Identify which cell holds the provided text, then report its [X, Y] central coordinate. 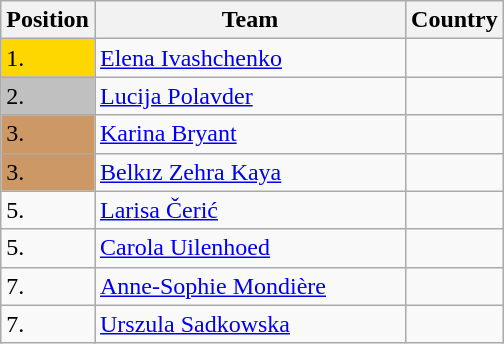
2. [48, 96]
Team [250, 20]
Larisa Čerić [250, 210]
Elena Ivashchenko [250, 58]
Urszula Sadkowska [250, 324]
Karina Bryant [250, 134]
Lucija Polavder [250, 96]
Belkız Zehra Kaya [250, 172]
Carola Uilenhoed [250, 248]
Position [48, 20]
Anne-Sophie Mondière [250, 286]
Country [455, 20]
1. [48, 58]
